Search for the cell housing the specified text and yield its (X, Y) center coordinate. 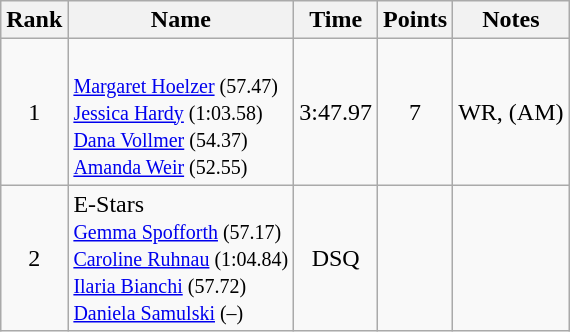
2 (34, 258)
DSQ (336, 258)
WR, (AM) (511, 112)
E-Stars Gemma Spofforth (57.17)Caroline Ruhnau (1:04.84)Ilaria Bianchi (57.72)Daniela Samulski (–) (181, 258)
1 (34, 112)
Rank (34, 20)
Name (181, 20)
7 (416, 112)
Notes (511, 20)
3:47.97 (336, 112)
Points (416, 20)
Time (336, 20)
Margaret Hoelzer (57.47)Jessica Hardy (1:03.58)Dana Vollmer (54.37)Amanda Weir (52.55) (181, 112)
